Provide the (x, y) coordinate of the cell's center where the given text is located.  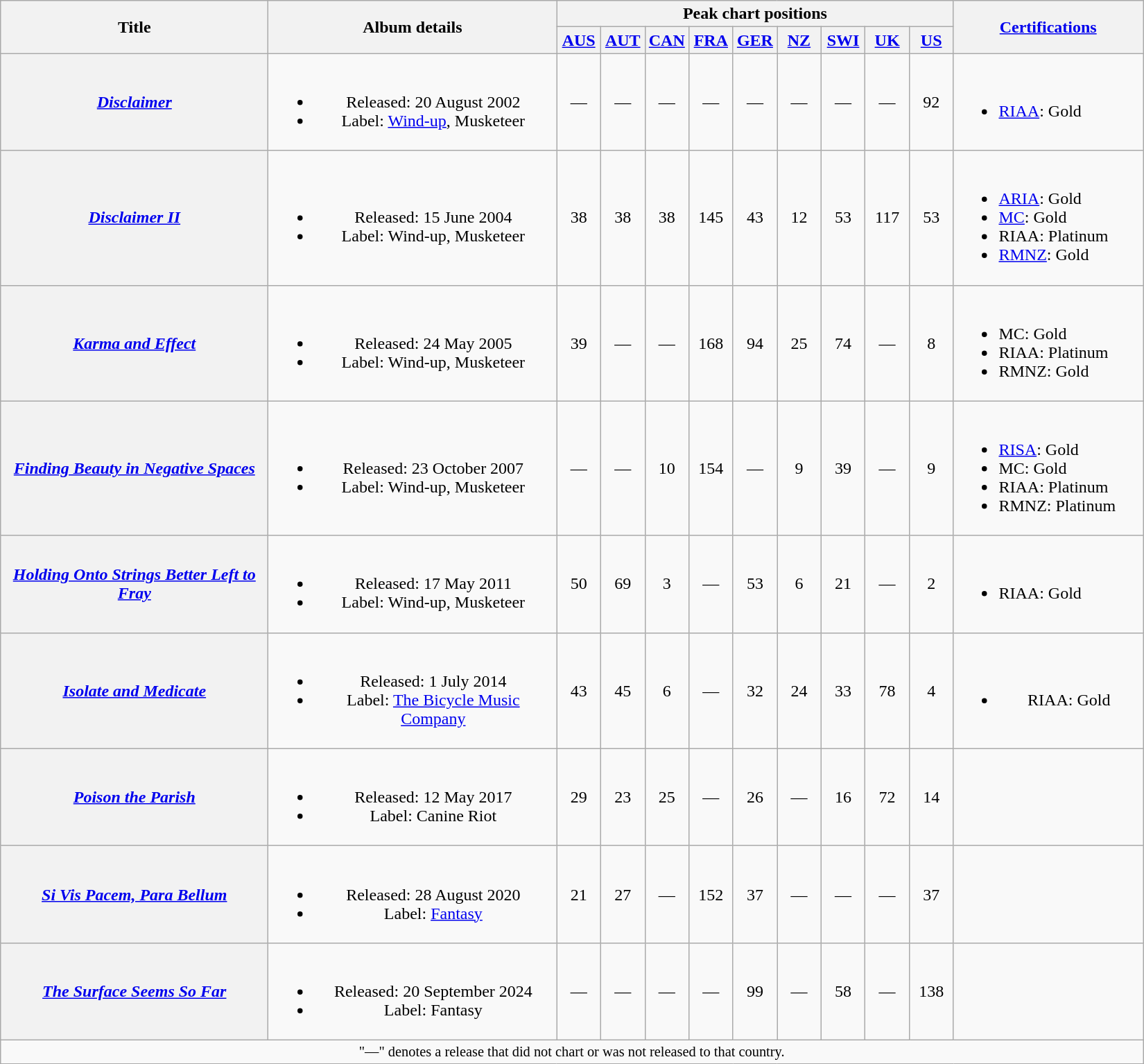
FRA (711, 40)
Released: 24 May 2005Label: Wind-up, Musketeer (413, 343)
154 (711, 468)
"—" denotes a release that did not chart or was not released to that country. (572, 1052)
16 (843, 797)
27 (623, 894)
The Surface Seems So Far (135, 991)
Peak chart positions (755, 14)
CAN (667, 40)
3 (667, 584)
Poison the Parish (135, 797)
168 (711, 343)
Si Vis Pacem, Para Bellum (135, 894)
Karma and Effect (135, 343)
4 (931, 691)
94 (755, 343)
RISA: GoldMC: GoldRIAA: PlatinumRMNZ: Platinum (1048, 468)
92 (931, 102)
Disclaimer (135, 102)
Released: 28 August 2020Label: Fantasy (413, 894)
24 (799, 691)
Isolate and Medicate (135, 691)
Holding Onto Strings Better Left to Fray (135, 584)
33 (843, 691)
45 (623, 691)
Title (135, 27)
MC: GoldRIAA: Platinum RMNZ: Gold (1048, 343)
26 (755, 797)
GER (755, 40)
NZ (799, 40)
Album details (413, 27)
AUT (623, 40)
Released: 23 October 2007Label: Wind-up, Musketeer (413, 468)
Released: 20 September 2024Label: Fantasy (413, 991)
US (931, 40)
Released: 1 July 2014Label: The Bicycle Music Company (413, 691)
78 (887, 691)
69 (623, 584)
8 (931, 343)
72 (887, 797)
23 (623, 797)
12 (799, 218)
99 (755, 991)
29 (579, 797)
152 (711, 894)
58 (843, 991)
Released: 12 May 2017Label: Canine Riot (413, 797)
Certifications (1048, 27)
50 (579, 584)
SWI (843, 40)
117 (887, 218)
Released: 15 June 2004Label: Wind-up, Musketeer (413, 218)
2 (931, 584)
14 (931, 797)
145 (711, 218)
UK (887, 40)
138 (931, 991)
AUS (579, 40)
74 (843, 343)
ARIA: GoldMC: GoldRIAA: Platinum RMNZ: Gold (1048, 218)
10 (667, 468)
Released: 20 August 2002Label: Wind-up, Musketeer (413, 102)
Released: 17 May 2011Label: Wind-up, Musketeer (413, 584)
Finding Beauty in Negative Spaces (135, 468)
Disclaimer II (135, 218)
32 (755, 691)
